Search for the cell housing the specified text and yield its [x, y] center coordinate. 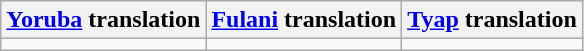
Fulani translation [304, 20]
Yoruba translation [104, 20]
Tyap translation [492, 20]
